From the cell containing the given text, extract its center point as [X, Y] coordinate. 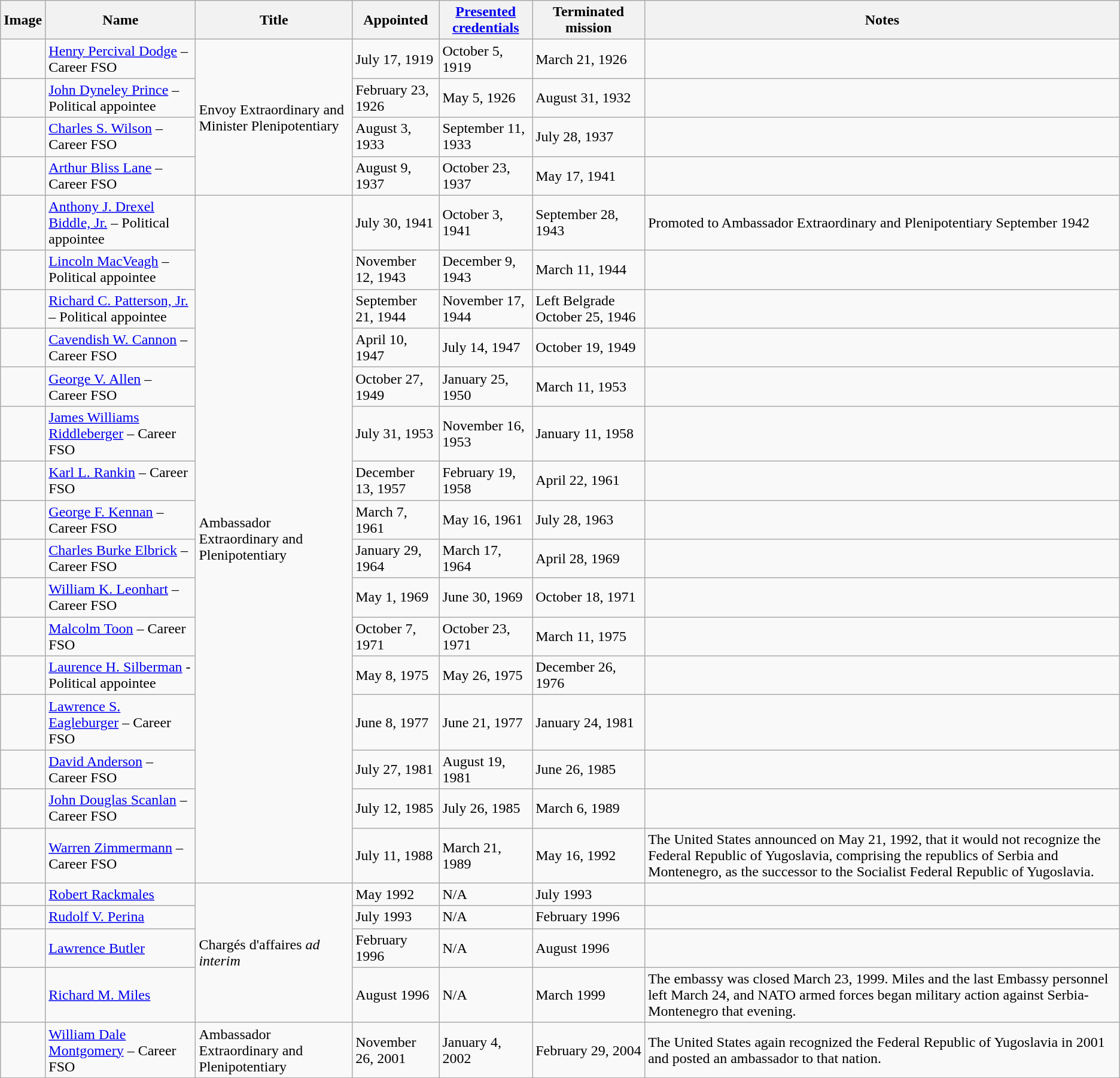
February 29, 2004 [589, 1050]
February 23, 1926 [396, 98]
George F. Kennan – Career FSO [121, 520]
March 11, 1944 [589, 269]
Lincoln MacVeagh – Political appointee [121, 269]
March 11, 1953 [589, 387]
Envoy Extraordinary and Minister Plenipotentiary [274, 117]
George V. Allen – Career FSO [121, 387]
William K. Leonhart – Career FSO [121, 597]
Malcolm Toon – Career FSO [121, 637]
January 4, 2002 [486, 1050]
January 29, 1964 [396, 559]
October 18, 1971 [589, 597]
Henry Percival Dodge – Career FSO [121, 59]
November 12, 1943 [396, 269]
Terminated mission [589, 20]
January 25, 1950 [486, 387]
November 17, 1944 [486, 309]
Chargés d'affaires ad interim [274, 953]
October 23, 1971 [486, 637]
March 21, 1926 [589, 59]
March 7, 1961 [396, 520]
David Anderson – Career FSO [121, 770]
July 14, 1947 [486, 347]
June 30, 1969 [486, 597]
November 26, 2001 [396, 1050]
July 31, 1953 [396, 433]
June 26, 1985 [589, 770]
Name [121, 20]
April 22, 1961 [589, 480]
June 21, 1977 [486, 722]
July 12, 1985 [396, 808]
Lawrence Butler [121, 948]
Lawrence S. Eagleburger – Career FSO [121, 722]
Image [23, 20]
July 17, 1919 [396, 59]
James Williams Riddleberger – Career FSO [121, 433]
July 30, 1941 [396, 223]
Karl L. Rankin – Career FSO [121, 480]
John Dyneley Prince – Political appointee [121, 98]
May 17, 1941 [589, 176]
May 1, 1969 [396, 597]
August 19, 1981 [486, 770]
August 3, 1933 [396, 136]
May 8, 1975 [396, 675]
January 11, 1958 [589, 433]
August 31, 1932 [589, 98]
August 9, 1937 [396, 176]
March 6, 1989 [589, 808]
September 11, 1933 [486, 136]
June 8, 1977 [396, 722]
The United States again recognized the Federal Republic of Yugoslavia in 2001 and posted an ambassador to that nation. [882, 1050]
William Dale Montgomery – Career FSO [121, 1050]
October 7, 1971 [396, 637]
John Douglas Scanlan – Career FSO [121, 808]
October 5, 1919 [486, 59]
Presented credentials [486, 20]
October 23, 1937 [486, 176]
Charles Burke Elbrick – Career FSO [121, 559]
July 27, 1981 [396, 770]
Left Belgrade October 25, 1946 [589, 309]
Title [274, 20]
March 21, 1989 [486, 855]
July 28, 1963 [589, 520]
May 1992 [396, 894]
September 28, 1943 [589, 223]
Cavendish W. Cannon – Career FSO [121, 347]
September 21, 1944 [396, 309]
Richard C. Patterson, Jr. – Political appointee [121, 309]
Laurence H. Silberman - Political appointee [121, 675]
March 17, 1964 [486, 559]
Arthur Bliss Lane – Career FSO [121, 176]
Anthony J. Drexel Biddle, Jr. – Political appointee [121, 223]
Warren Zimmermann – Career FSO [121, 855]
April 10, 1947 [396, 347]
April 28, 1969 [589, 559]
February 19, 1958 [486, 480]
Robert Rackmales [121, 894]
Rudolf V. Perina [121, 917]
Richard M. Miles [121, 995]
Promoted to Ambassador Extraordinary and Plenipotentiary September 1942 [882, 223]
July 28, 1937 [589, 136]
Appointed [396, 20]
March 1999 [589, 995]
November 16, 1953 [486, 433]
May 16, 1992 [589, 855]
October 19, 1949 [589, 347]
May 5, 1926 [486, 98]
October 3, 1941 [486, 223]
Notes [882, 20]
December 13, 1957 [396, 480]
March 11, 1975 [589, 637]
October 27, 1949 [396, 387]
December 26, 1976 [589, 675]
July 26, 1985 [486, 808]
July 11, 1988 [396, 855]
Charles S. Wilson – Career FSO [121, 136]
May 26, 1975 [486, 675]
May 16, 1961 [486, 520]
December 9, 1943 [486, 269]
January 24, 1981 [589, 722]
